Return the [X, Y] coordinate for the center point of the cell that contains the specified text.  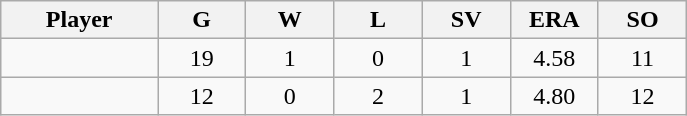
19 [202, 58]
11 [642, 58]
ERA [554, 20]
L [378, 20]
4.80 [554, 96]
SO [642, 20]
Player [80, 20]
SV [466, 20]
2 [378, 96]
G [202, 20]
W [290, 20]
4.58 [554, 58]
